Determine the (x, y) coordinate at the center of the cell enclosing the given text.  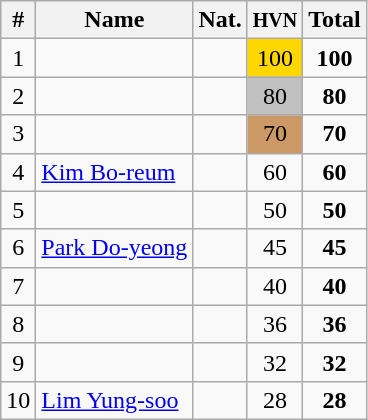
Total (335, 20)
Name (114, 20)
8 (18, 324)
Nat. (220, 20)
1 (18, 58)
5 (18, 210)
Kim Bo-reum (114, 172)
Park Do-yeong (114, 248)
2 (18, 96)
7 (18, 286)
Lim Yung-soo (114, 400)
# (18, 20)
10 (18, 400)
4 (18, 172)
3 (18, 134)
9 (18, 362)
6 (18, 248)
HVN (275, 20)
